Capture the cell that displays the provided text and extract its (x, y) central coordinate. 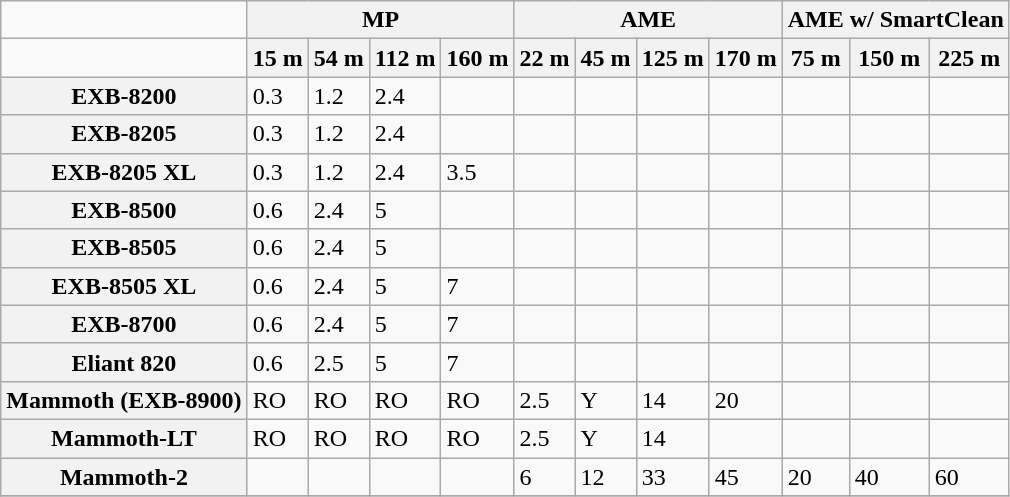
45 (746, 477)
60 (969, 477)
EXB-8505 XL (124, 286)
Mammoth-LT (124, 438)
170 m (746, 58)
225 m (969, 58)
125 m (672, 58)
15 m (278, 58)
MP (380, 20)
160 m (478, 58)
150 m (889, 58)
6 (544, 477)
22 m (544, 58)
EXB-8500 (124, 210)
EXB-8205 (124, 134)
EXB-8200 (124, 96)
75 m (816, 58)
EXB-8700 (124, 324)
Mammoth-2 (124, 477)
EXB-8505 (124, 248)
AME w/ SmartClean (896, 20)
3.5 (478, 172)
AME (648, 20)
54 m (338, 58)
45 m (606, 58)
Eliant 820 (124, 362)
12 (606, 477)
33 (672, 477)
Mammoth (EXB-8900) (124, 400)
EXB-8205 XL (124, 172)
40 (889, 477)
112 m (405, 58)
